Output the (X, Y) coordinate of the center of the cell containing the given text.  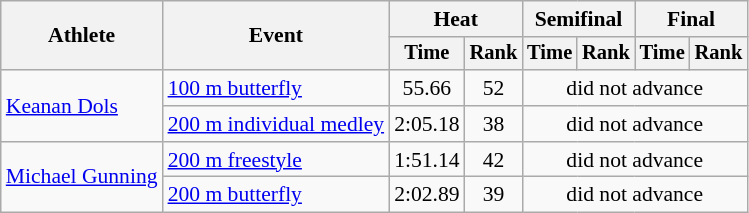
42 (494, 160)
Event (276, 36)
200 m individual medley (276, 124)
Athlete (82, 36)
Michael Gunning (82, 178)
Semifinal (578, 19)
Keanan Dols (82, 106)
1:51.14 (426, 160)
Heat (456, 19)
2:02.89 (426, 195)
38 (494, 124)
39 (494, 195)
200 m butterfly (276, 195)
100 m butterfly (276, 88)
200 m freestyle (276, 160)
Final (691, 19)
55.66 (426, 88)
2:05.18 (426, 124)
52 (494, 88)
